From the cell containing the given text, extract its center point as [x, y] coordinate. 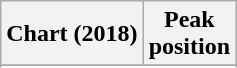
Chart (2018) [72, 34]
Peakposition [189, 34]
